For the text-containing cell, return its midpoint in (X, Y) coordinate format. 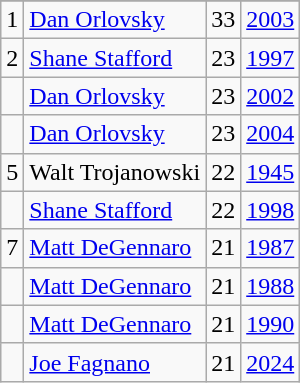
33 (224, 20)
1945 (270, 172)
2002 (270, 96)
1 (12, 20)
1987 (270, 248)
Joe Fagnano (115, 362)
2004 (270, 134)
Walt Trojanowski (115, 172)
2 (12, 58)
1988 (270, 286)
1990 (270, 324)
7 (12, 248)
2003 (270, 20)
2024 (270, 362)
1997 (270, 58)
5 (12, 172)
1998 (270, 210)
